Pinpoint the cell where the given text exists, returning its (x, y) midpoint coordinate. 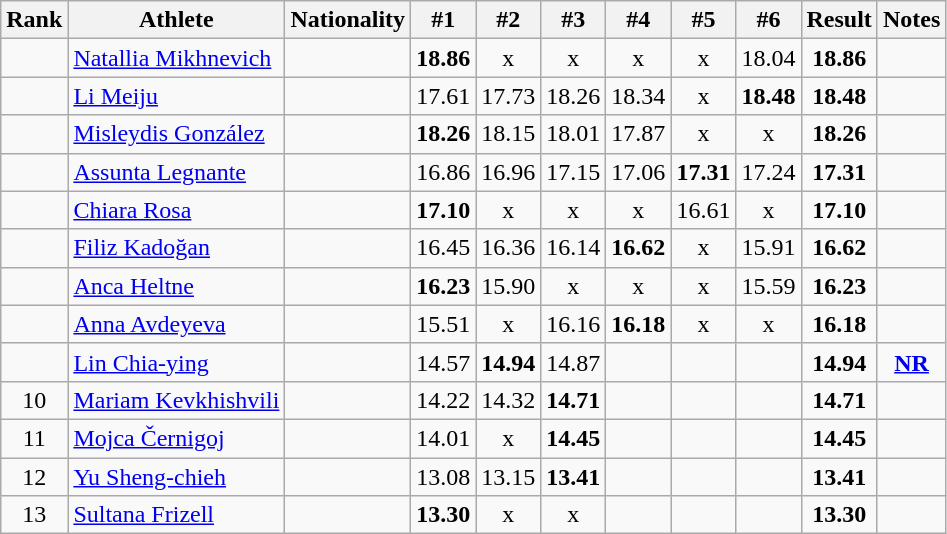
16.16 (574, 324)
Anna Avdeyeva (176, 324)
16.61 (704, 210)
#5 (704, 20)
13.15 (508, 477)
Li Meiju (176, 96)
14.32 (508, 400)
17.61 (444, 96)
13 (34, 515)
12 (34, 477)
Filiz Kadoğan (176, 248)
Assunta Legnante (176, 172)
17.15 (574, 172)
15.59 (768, 286)
#2 (508, 20)
18.15 (508, 134)
15.91 (768, 248)
14.22 (444, 400)
18.34 (638, 96)
#6 (768, 20)
11 (34, 438)
17.87 (638, 134)
Lin Chia-ying (176, 362)
14.87 (574, 362)
13.08 (444, 477)
Natallia Mikhnevich (176, 58)
18.04 (768, 58)
18.01 (574, 134)
Notes (911, 20)
17.06 (638, 172)
10 (34, 400)
Mojca Černigoj (176, 438)
Result (839, 20)
16.14 (574, 248)
17.24 (768, 172)
Chiara Rosa (176, 210)
16.86 (444, 172)
14.01 (444, 438)
Sultana Frizell (176, 515)
Anca Heltne (176, 286)
Yu Sheng-chieh (176, 477)
16.45 (444, 248)
#1 (444, 20)
Nationality (348, 20)
Rank (34, 20)
16.96 (508, 172)
17.73 (508, 96)
14.57 (444, 362)
#3 (574, 20)
Mariam Kevkhishvili (176, 400)
16.36 (508, 248)
NR (911, 362)
15.51 (444, 324)
#4 (638, 20)
Athlete (176, 20)
15.90 (508, 286)
Misleydis González (176, 134)
